Detect which cell encompasses the target text, then output its (X, Y) center coordinate. 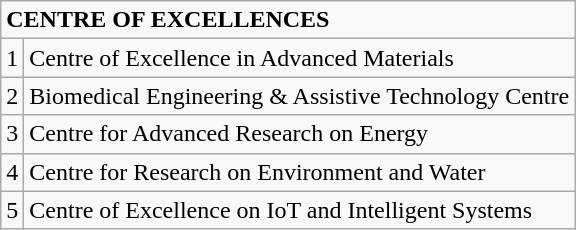
Centre of Excellence in Advanced Materials (300, 58)
4 (12, 172)
CENTRE OF EXCELLENCES (288, 20)
Centre for Research on Environment and Water (300, 172)
2 (12, 96)
5 (12, 210)
3 (12, 134)
1 (12, 58)
Centre for Advanced Research on Energy (300, 134)
Centre of Excellence on IoT and Intelligent Systems (300, 210)
Biomedical Engineering & Assistive Technology Centre (300, 96)
